Return the (X, Y) coordinate for the center point of the cell that contains the specified text.  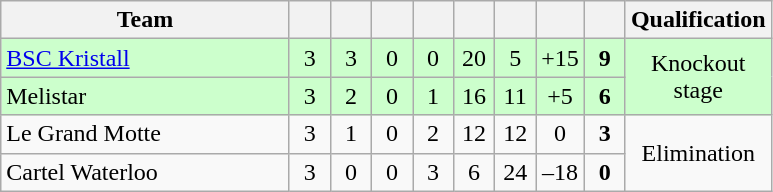
Elimination (698, 153)
24 (516, 172)
–18 (560, 172)
Knockout stage (698, 77)
Team (146, 20)
Cartel Waterloo (146, 172)
16 (474, 96)
9 (604, 58)
Qualification (698, 20)
Le Grand Motte (146, 134)
20 (474, 58)
5 (516, 58)
+15 (560, 58)
Melistar (146, 96)
+5 (560, 96)
BSC Kristall (146, 58)
11 (516, 96)
